Scan for the cell matching the given text and deliver its [x, y] coordinate at center. 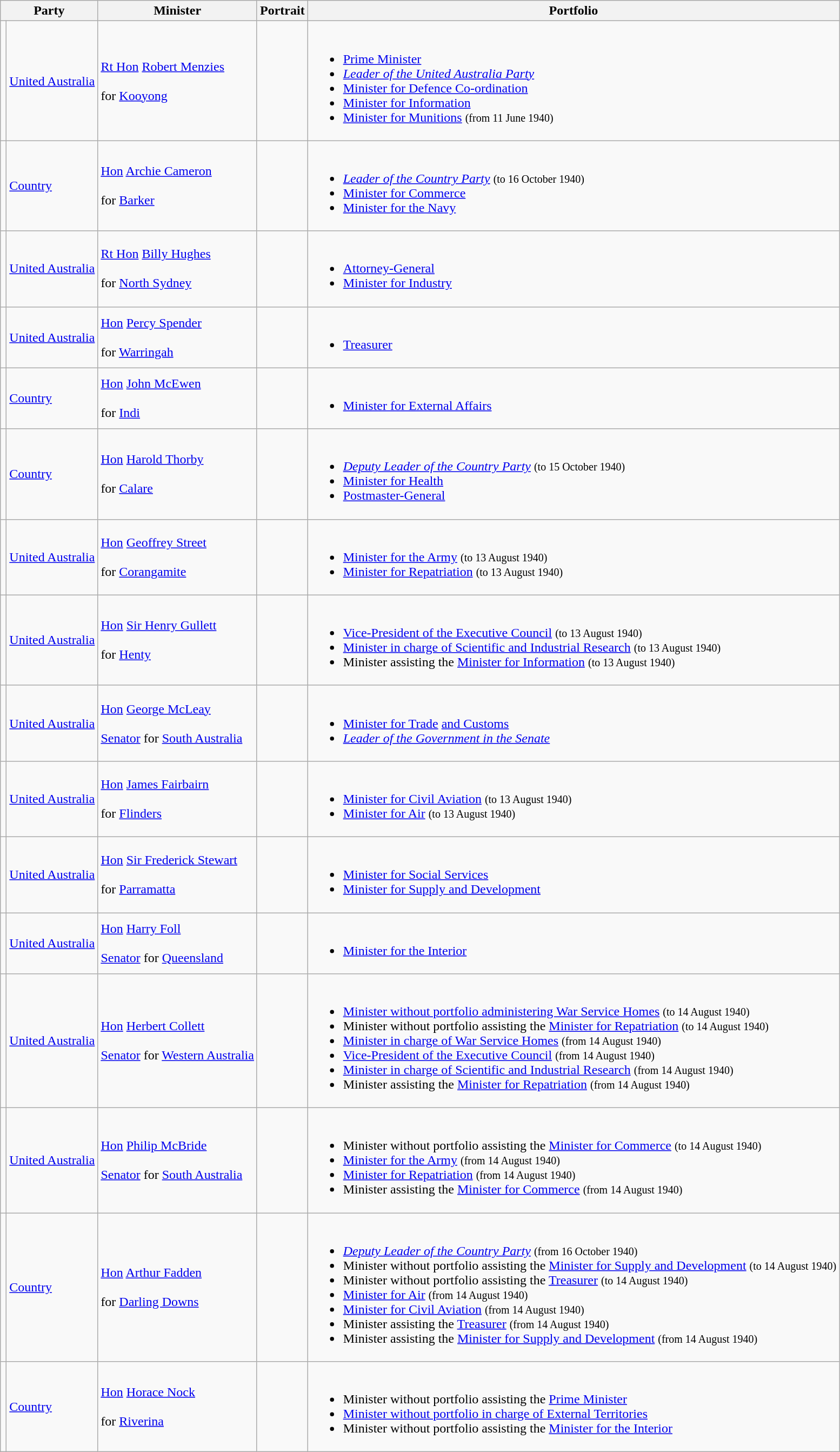
Hon Horace Nock for Riverina [177, 1407]
Hon Sir Henry Gullett for Henty [177, 640]
Hon Archie Cameron for Barker [177, 186]
Minister for the Interior [573, 943]
Portrait [282, 11]
Minister for Trade and CustomsLeader of the Government in the Senate [573, 723]
Rt Hon Robert Menzies for Kooyong [177, 81]
Party [49, 11]
Hon Harry Foll Senator for Queensland [177, 943]
Deputy Leader of the Country Party (to 15 October 1940)Minister for HealthPostmaster-General [573, 474]
Hon George McLeay Senator for South Australia [177, 723]
Hon Herbert Collett Senator for Western Australia [177, 1041]
Attorney-GeneralMinister for Industry [573, 269]
Hon James Fairbairn for Flinders [177, 799]
Hon Percy Spender for Warringah [177, 337]
Hon Arthur Fadden for Darling Downs [177, 1287]
Hon Harold Thorby for Calare [177, 474]
Hon Sir Frederick Stewart for Parramatta [177, 874]
Minister for External Affairs [573, 398]
Hon Philip McBride Senator for South Australia [177, 1161]
Minister for the Army (to 13 August 1940)Minister for Repatriation (to 13 August 1940) [573, 557]
Minister [177, 11]
Minister for Social ServicesMinister for Supply and Development [573, 874]
Minister for Civil Aviation (to 13 August 1940)Minister for Air (to 13 August 1940) [573, 799]
Leader of the Country Party (to 16 October 1940)Minister for CommerceMinister for the Navy [573, 186]
Hon Geoffrey Street for Corangamite [177, 557]
Rt Hon Billy Hughes for North Sydney [177, 269]
Portfolio [573, 11]
Treasurer [573, 337]
Hon John McEwen for Indi [177, 398]
